Pinpoint the cell where the given text exists, returning its [x, y] midpoint coordinate. 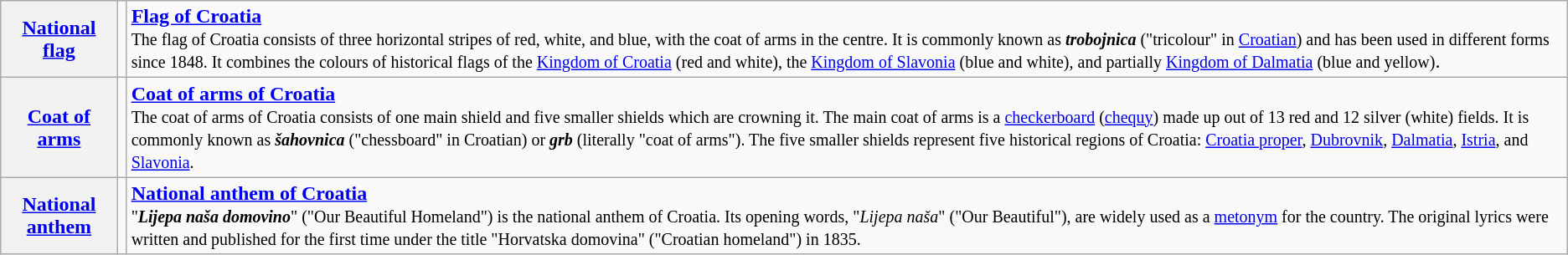
Coat of arms [59, 127]
National flag [59, 39]
National anthem [59, 216]
